Return [X, Y] of the center of cell containing provided text 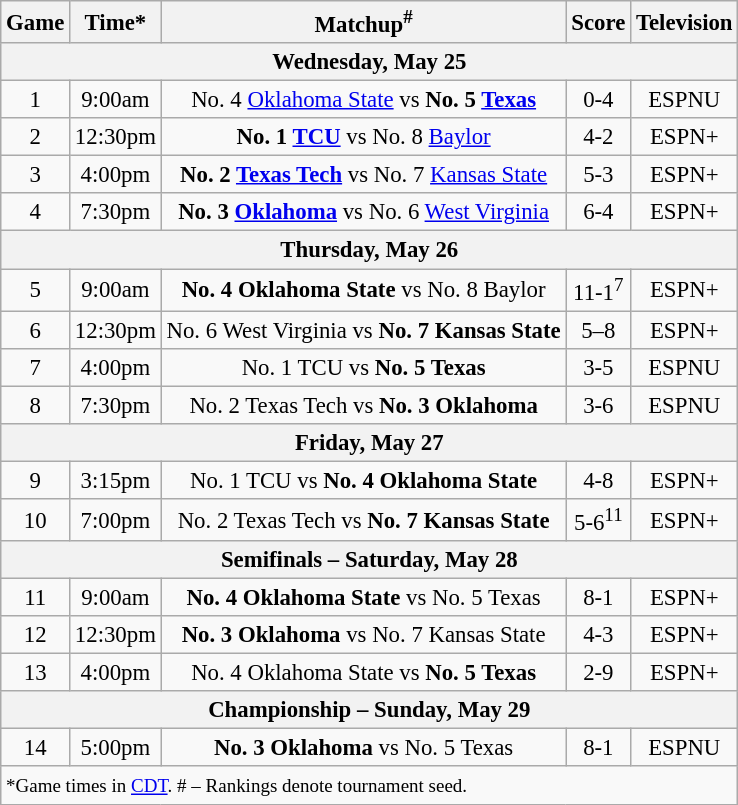
3-6 [598, 405]
10 [36, 520]
6-4 [598, 213]
Game [36, 22]
Time* [116, 22]
7 [36, 367]
No. 4 Oklahoma State vs No. 8 Baylor [364, 290]
Television [684, 22]
0-4 [598, 100]
Championship – Sunday, May 29 [370, 710]
4-3 [598, 635]
5 [36, 290]
11-17 [598, 290]
6 [36, 330]
No. 1 TCU vs No. 8 Baylor [364, 137]
Thursday, May 26 [370, 250]
7:00pm [116, 520]
No. 2 Texas Tech vs No. 3 Oklahoma [364, 405]
Semifinals – Saturday, May 28 [370, 560]
3-5 [598, 367]
8 [36, 405]
11 [36, 598]
Score [598, 22]
No. 1 TCU vs No. 4 Oklahoma State [364, 480]
3:15pm [116, 480]
4-2 [598, 137]
4 [36, 213]
1 [36, 100]
5-611 [598, 520]
14 [36, 748]
*Game times in CDT. # – Rankings denote tournament seed. [370, 786]
No. 3 Oklahoma vs No. 5 Texas [364, 748]
Wednesday, May 25 [370, 62]
5-3 [598, 175]
No. 1 TCU vs No. 5 Texas [364, 367]
5–8 [598, 330]
12 [36, 635]
5:00pm [116, 748]
4-8 [598, 480]
13 [36, 673]
Matchup# [364, 22]
9 [36, 480]
2 [36, 137]
2-9 [598, 673]
No. 6 West Virginia vs No. 7 Kansas State [364, 330]
No. 3 Oklahoma vs No. 7 Kansas State [364, 635]
Friday, May 27 [370, 443]
3 [36, 175]
No. 3 Oklahoma vs No. 6 West Virginia [364, 213]
